Return the [x, y] coordinate for the center point of the cell that contains the specified text.  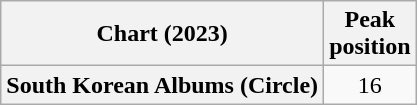
Peakposition [370, 34]
South Korean Albums (Circle) [162, 85]
16 [370, 85]
Chart (2023) [162, 34]
